Determine the (x, y) coordinate at the center of the cell enclosing the given text.  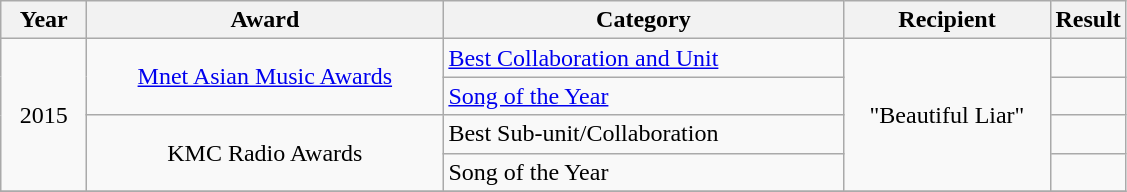
Category (644, 20)
Result (1088, 20)
Best Collaboration and Unit (644, 58)
Award (265, 20)
Year (44, 20)
Recipient (947, 20)
Best Sub-unit/Collaboration (644, 134)
KMC Radio Awards (265, 153)
2015 (44, 115)
Mnet Asian Music Awards (265, 77)
"Beautiful Liar" (947, 115)
